Return the [x, y] coordinate for the center point of the cell that contains the specified text.  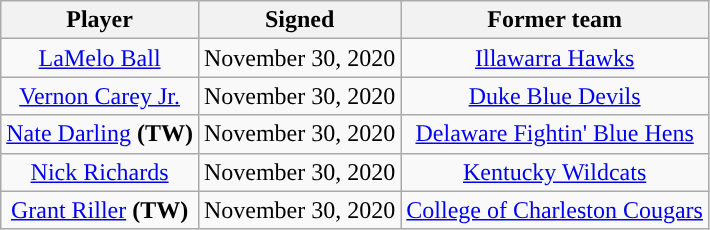
Player [100, 20]
Former team [555, 20]
Duke Blue Devils [555, 96]
Nate Darling (TW) [100, 134]
College of Charleston Cougars [555, 210]
Kentucky Wildcats [555, 172]
Delaware Fightin' Blue Hens [555, 134]
Grant Riller (TW) [100, 210]
Illawarra Hawks [555, 58]
LaMelo Ball [100, 58]
Nick Richards [100, 172]
Signed [299, 20]
Vernon Carey Jr. [100, 96]
